Return (X, Y) of the center of cell containing provided text 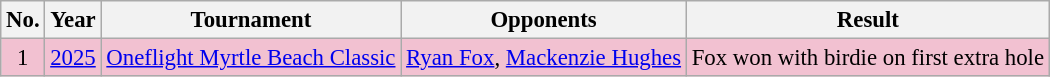
Oneflight Myrtle Beach Classic (251, 58)
Year (73, 20)
Ryan Fox, Mackenzie Hughes (544, 58)
Opponents (544, 20)
1 (23, 58)
Result (868, 20)
No. (23, 20)
Tournament (251, 20)
Fox won with birdie on first extra hole (868, 58)
2025 (73, 58)
